For the text-containing cell, return its midpoint in (X, Y) coordinate format. 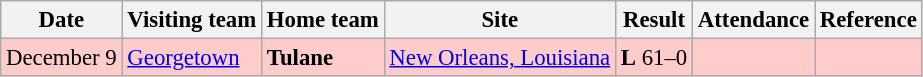
December 9 (62, 58)
Visiting team (192, 20)
New Orleans, Louisiana (500, 58)
Date (62, 20)
Site (500, 20)
Tulane (324, 58)
L 61–0 (654, 58)
Reference (868, 20)
Georgetown (192, 58)
Attendance (754, 20)
Result (654, 20)
Home team (324, 20)
